Extract the [X, Y] coordinate from the center of the cell holding the provided text.  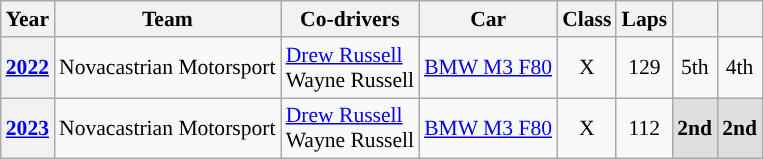
Year [28, 19]
129 [644, 68]
2022 [28, 68]
Class [586, 19]
Team [168, 19]
Co-drivers [350, 19]
112 [644, 128]
5th [694, 68]
2023 [28, 128]
Laps [644, 19]
Car [488, 19]
4th [740, 68]
